Search for the cell housing the specified text and yield its (x, y) center coordinate. 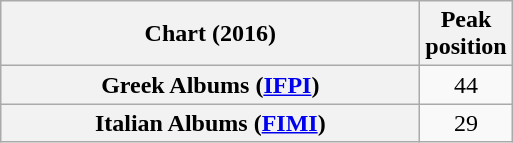
Peakposition (466, 34)
44 (466, 85)
29 (466, 123)
Greek Albums (IFPI) (210, 85)
Chart (2016) (210, 34)
Italian Albums (FIMI) (210, 123)
